Determine the (X, Y) coordinate at the center of the cell enclosing the given text.  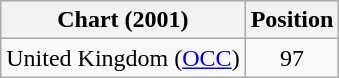
Chart (2001) (123, 20)
Position (292, 20)
United Kingdom (OCC) (123, 58)
97 (292, 58)
